Search for the cell housing the specified text and yield its (X, Y) center coordinate. 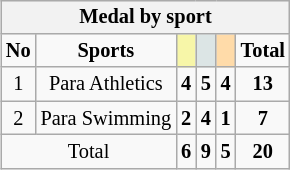
Para Athletics (106, 84)
Medal by sport (146, 17)
7 (263, 118)
20 (263, 152)
13 (263, 84)
6 (186, 152)
Sports (106, 51)
Para Swimming (106, 118)
9 (206, 152)
No (18, 51)
